Determine the (X, Y) coordinate at the center of the cell enclosing the given text.  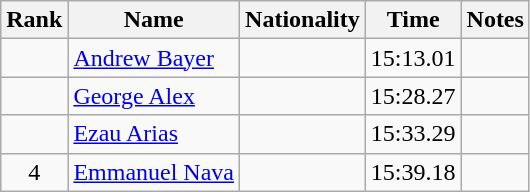
Andrew Bayer (154, 58)
Emmanuel Nava (154, 172)
4 (34, 172)
15:39.18 (413, 172)
Name (154, 20)
Ezau Arias (154, 134)
Time (413, 20)
George Alex (154, 96)
Nationality (303, 20)
Notes (495, 20)
Rank (34, 20)
15:28.27 (413, 96)
15:13.01 (413, 58)
15:33.29 (413, 134)
